Scan for the cell matching the given text and deliver its (X, Y) coordinate at center. 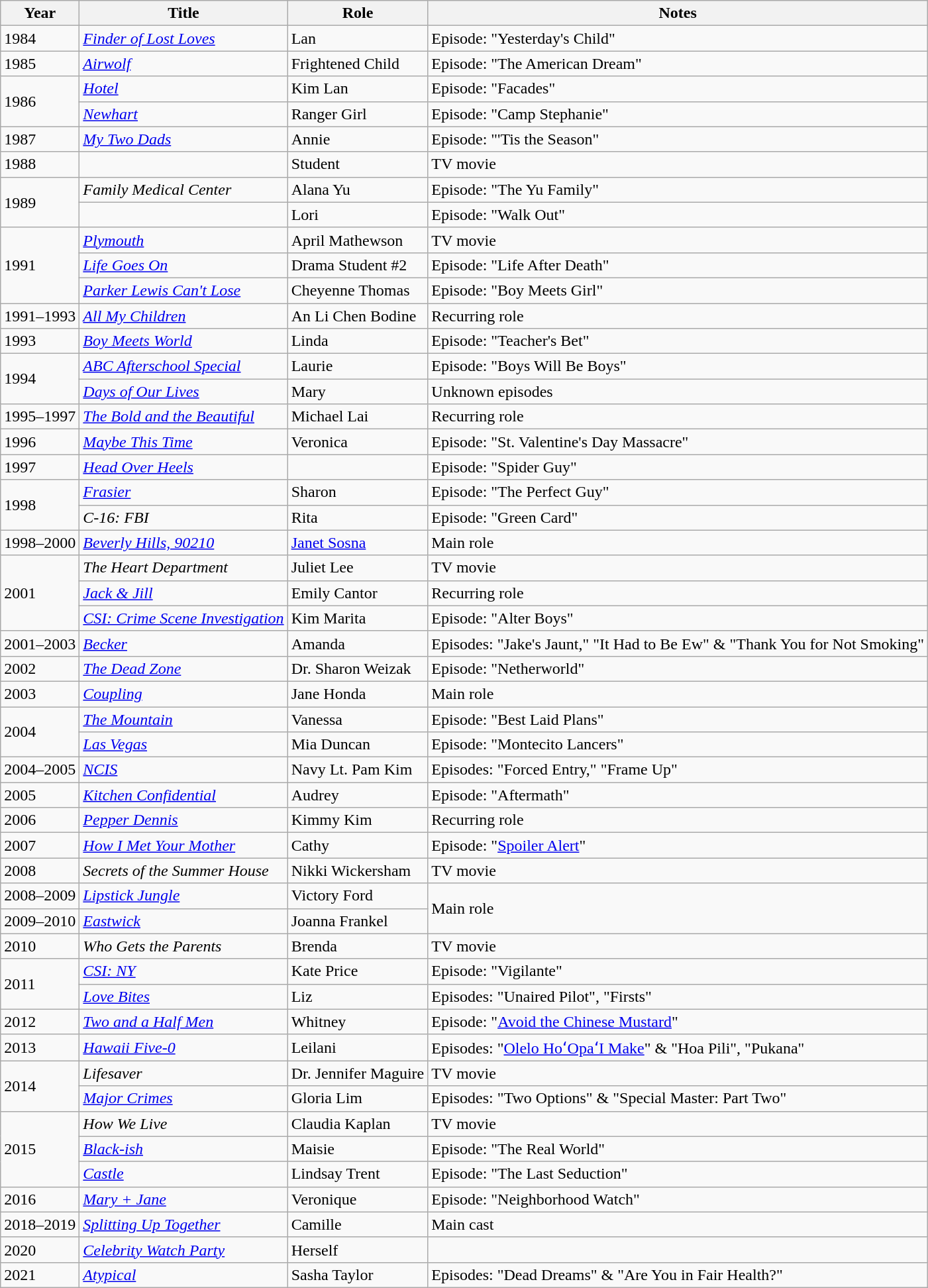
2014 (40, 1086)
CSI: Crime Scene Investigation (183, 618)
Liz (358, 996)
Episode: "'Tis the Season" (678, 139)
Gloria Lim (358, 1099)
Camille (358, 1224)
Claudia Kaplan (358, 1124)
2008–2009 (40, 896)
My Two Dads (183, 139)
2015 (40, 1149)
All My Children (183, 316)
Parker Lewis Can't Lose (183, 290)
Becker (183, 643)
2016 (40, 1199)
Episode: "The Real World" (678, 1149)
Celebrity Watch Party (183, 1250)
Las Vegas (183, 745)
Episode: "Green Card" (678, 517)
1989 (40, 202)
Lori (358, 215)
Janet Sosna (358, 543)
The Heart Department (183, 568)
Role (358, 13)
1995–1997 (40, 417)
Family Medical Center (183, 189)
1986 (40, 101)
Splitting Up Together (183, 1224)
CSI: NY (183, 971)
Maybe This Time (183, 442)
Vanessa (358, 719)
Days of Our Lives (183, 392)
2007 (40, 845)
C-16: FBI (183, 517)
Life Goes On (183, 265)
Sharon (358, 492)
Laurie (358, 366)
Newhart (183, 114)
Plymouth (183, 240)
Episode: "The Perfect Guy" (678, 492)
Cheyenne Thomas (358, 290)
Episode: "Montecito Lancers" (678, 745)
2012 (40, 1022)
Episode: "Boy Meets Girl" (678, 290)
Student (358, 164)
Episode: "Neighborhood Watch" (678, 1199)
Hawaii Five-0 (183, 1047)
Black-ish (183, 1149)
Lipstick Jungle (183, 896)
Who Gets the Parents (183, 946)
1994 (40, 379)
Episode: "Facades" (678, 89)
2010 (40, 946)
Episode: "Alter Boys" (678, 618)
2004 (40, 731)
Major Crimes (183, 1099)
Episode: "Spoiler Alert" (678, 845)
Boy Meets World (183, 341)
Eastwick (183, 921)
How We Live (183, 1124)
Navy Lt. Pam Kim (358, 770)
2001 (40, 593)
Maisie (358, 1149)
Episode: "Life After Death" (678, 265)
2008 (40, 871)
Beverly Hills, 90210 (183, 543)
Notes (678, 13)
Frightened Child (358, 64)
Kim Lan (358, 89)
Episode: "Boys Will Be Boys" (678, 366)
Pepper Dennis (183, 820)
Linda (358, 341)
Jack & Jill (183, 593)
Episode: "Yesterday's Child" (678, 38)
Hotel (183, 89)
Episode: "Camp Stephanie" (678, 114)
2002 (40, 669)
2009–2010 (40, 921)
Episode: "The Yu Family" (678, 189)
Dr. Jennifer Maguire (358, 1073)
Episode: "The Last Seduction" (678, 1174)
Sasha Taylor (358, 1275)
Michael Lai (358, 417)
1997 (40, 467)
Lindsay Trent (358, 1174)
Dr. Sharon Weizak (358, 669)
Episode: "Walk Out" (678, 215)
The Bold and the Beautiful (183, 417)
Kitchen Confidential (183, 795)
Mary (358, 392)
Episodes: "Dead Dreams" & "Are You in Fair Health?" (678, 1275)
Episodes: "Jake's Jaunt," "It Had to Be Ew" & "Thank You for Not Smoking" (678, 643)
2018–2019 (40, 1224)
Coupling (183, 694)
1998–2000 (40, 543)
1987 (40, 139)
Rita (358, 517)
Main cast (678, 1224)
How I Met Your Mother (183, 845)
2020 (40, 1250)
Episode: "Teacher's Bet" (678, 341)
Episodes: "Olelo HoʻOpaʻI Make" & "Hoa Pili", "Pukana" (678, 1047)
Lifesaver (183, 1073)
Veronique (358, 1199)
2006 (40, 820)
Victory Ford (358, 896)
Episode: "Netherworld" (678, 669)
2011 (40, 984)
Joanna Frankel (358, 921)
Episodes: "Two Options" & "Special Master: Part Two" (678, 1099)
Whitney (358, 1022)
Veronica (358, 442)
ABC Afterschool Special (183, 366)
Episodes: "Forced Entry," "Frame Up" (678, 770)
Two and a Half Men (183, 1022)
Episode: "Vigilante" (678, 971)
Audrey (358, 795)
Kim Marita (358, 618)
Kate Price (358, 971)
2005 (40, 795)
The Dead Zone (183, 669)
Mia Duncan (358, 745)
Episode: "Aftermath" (678, 795)
Frasier (183, 492)
Unknown episodes (678, 392)
Alana Yu (358, 189)
Head Over Heels (183, 467)
Amanda (358, 643)
Love Bites (183, 996)
1991–1993 (40, 316)
An Li Chen Bodine (358, 316)
Episodes: "Unaired Pilot", "Firsts" (678, 996)
Castle (183, 1174)
Kimmy Kim (358, 820)
Nikki Wickersham (358, 871)
2004–2005 (40, 770)
The Mountain (183, 719)
April Mathewson (358, 240)
Cathy (358, 845)
NCIS (183, 770)
Title (183, 13)
1991 (40, 265)
Leilani (358, 1047)
Episode: "St. Valentine's Day Massacre" (678, 442)
Episode: "Best Laid Plans" (678, 719)
2013 (40, 1047)
Juliet Lee (358, 568)
2003 (40, 694)
Airwolf (183, 64)
2001–2003 (40, 643)
Brenda (358, 946)
1998 (40, 505)
Finder of Lost Loves (183, 38)
Episode: "Spider Guy" (678, 467)
Drama Student #2 (358, 265)
Year (40, 13)
2021 (40, 1275)
Atypical (183, 1275)
1985 (40, 64)
Episode: "Avoid the Chinese Mustard" (678, 1022)
Secrets of the Summer House (183, 871)
1988 (40, 164)
Jane Honda (358, 694)
Annie (358, 139)
1996 (40, 442)
Emily Cantor (358, 593)
Lan (358, 38)
1984 (40, 38)
Ranger Girl (358, 114)
Episode: "The American Dream" (678, 64)
1993 (40, 341)
Mary + Jane (183, 1199)
Herself (358, 1250)
